Provide the (x, y) coordinate of the cell's center where the given text is located.  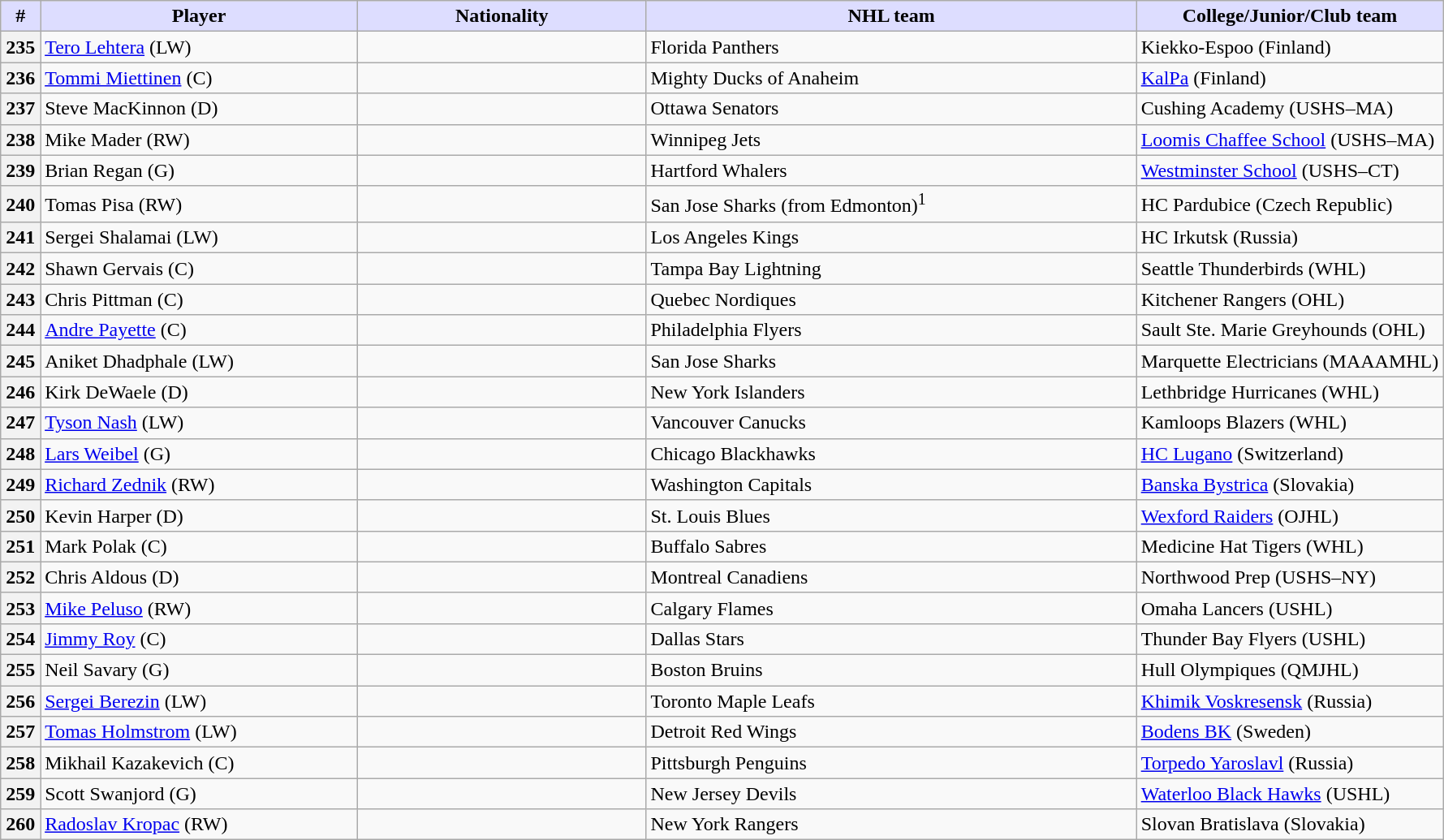
Sergei Shalamai (LW) (200, 238)
Waterloo Black Hawks (USHL) (1290, 794)
Buffalo Sabres (891, 546)
Washington Capitals (891, 485)
St. Louis Blues (891, 515)
Tampa Bay Lightning (891, 269)
Lethbridge Hurricanes (WHL) (1290, 392)
238 (21, 140)
New Jersey Devils (891, 794)
250 (21, 515)
255 (21, 670)
241 (21, 238)
Hartford Whalers (891, 170)
Quebec Nordiques (891, 299)
252 (21, 577)
New York Rangers (891, 825)
251 (21, 546)
Montreal Canadiens (891, 577)
Bodens BK (Sweden) (1290, 732)
Steve MacKinnon (D) (200, 109)
HC Lugano (Switzerland) (1290, 454)
249 (21, 485)
259 (21, 794)
Vancouver Canucks (891, 423)
Florida Panthers (891, 47)
Lars Weibel (G) (200, 454)
KalPa (Finland) (1290, 78)
Boston Bruins (891, 670)
Medicine Hat Tigers (WHL) (1290, 546)
Sault Ste. Marie Greyhounds (OHL) (1290, 330)
Thunder Bay Flyers (USHL) (1290, 639)
Northwood Prep (USHS–NY) (1290, 577)
Nationality (502, 16)
Mikhail Kazakevich (C) (200, 763)
Toronto Maple Leafs (891, 701)
Chris Aldous (D) (200, 577)
244 (21, 330)
242 (21, 269)
Tommi Miettinen (C) (200, 78)
257 (21, 732)
Wexford Raiders (OJHL) (1290, 515)
San Jose Sharks (891, 361)
Tero Lehtera (LW) (200, 47)
Winnipeg Jets (891, 140)
Kirk DeWaele (D) (200, 392)
254 (21, 639)
239 (21, 170)
Banska Bystrica (Slovakia) (1290, 485)
260 (21, 825)
HC Irkutsk (Russia) (1290, 238)
Andre Payette (C) (200, 330)
Kamloops Blazers (WHL) (1290, 423)
Scott Swanjord (G) (200, 794)
Radoslav Kropac (RW) (200, 825)
Mark Polak (C) (200, 546)
245 (21, 361)
Pittsburgh Penguins (891, 763)
Ottawa Senators (891, 109)
Mike Mader (RW) (200, 140)
Cushing Academy (USHS–MA) (1290, 109)
Calgary Flames (891, 608)
Philadelphia Flyers (891, 330)
Slovan Bratislava (Slovakia) (1290, 825)
New York Islanders (891, 392)
Kitchener Rangers (OHL) (1290, 299)
Tomas Pisa (RW) (200, 205)
Shawn Gervais (C) (200, 269)
Hull Olympiques (QMJHL) (1290, 670)
College/Junior/Club team (1290, 16)
Aniket Dhadphale (LW) (200, 361)
240 (21, 205)
Player (200, 16)
Tomas Holmstrom (LW) (200, 732)
258 (21, 763)
Loomis Chaffee School (USHS–MA) (1290, 140)
San Jose Sharks (from Edmonton)1 (891, 205)
Omaha Lancers (USHL) (1290, 608)
Dallas Stars (891, 639)
Chicago Blackhawks (891, 454)
Torpedo Yaroslavl (Russia) (1290, 763)
Westminster School (USHS–CT) (1290, 170)
Detroit Red Wings (891, 732)
256 (21, 701)
Kevin Harper (D) (200, 515)
248 (21, 454)
Sergei Berezin (LW) (200, 701)
# (21, 16)
235 (21, 47)
HC Pardubice (Czech Republic) (1290, 205)
Jimmy Roy (C) (200, 639)
Los Angeles Kings (891, 238)
253 (21, 608)
Tyson Nash (LW) (200, 423)
Richard Zednik (RW) (200, 485)
Neil Savary (G) (200, 670)
Kiekko-Espoo (Finland) (1290, 47)
Mike Peluso (RW) (200, 608)
Khimik Voskresensk (Russia) (1290, 701)
Mighty Ducks of Anaheim (891, 78)
246 (21, 392)
Chris Pittman (C) (200, 299)
247 (21, 423)
Marquette Electricians (MAAAMHL) (1290, 361)
Seattle Thunderbirds (WHL) (1290, 269)
Brian Regan (G) (200, 170)
237 (21, 109)
236 (21, 78)
NHL team (891, 16)
243 (21, 299)
